Detect which cell encompasses the target text, then output its (X, Y) center coordinate. 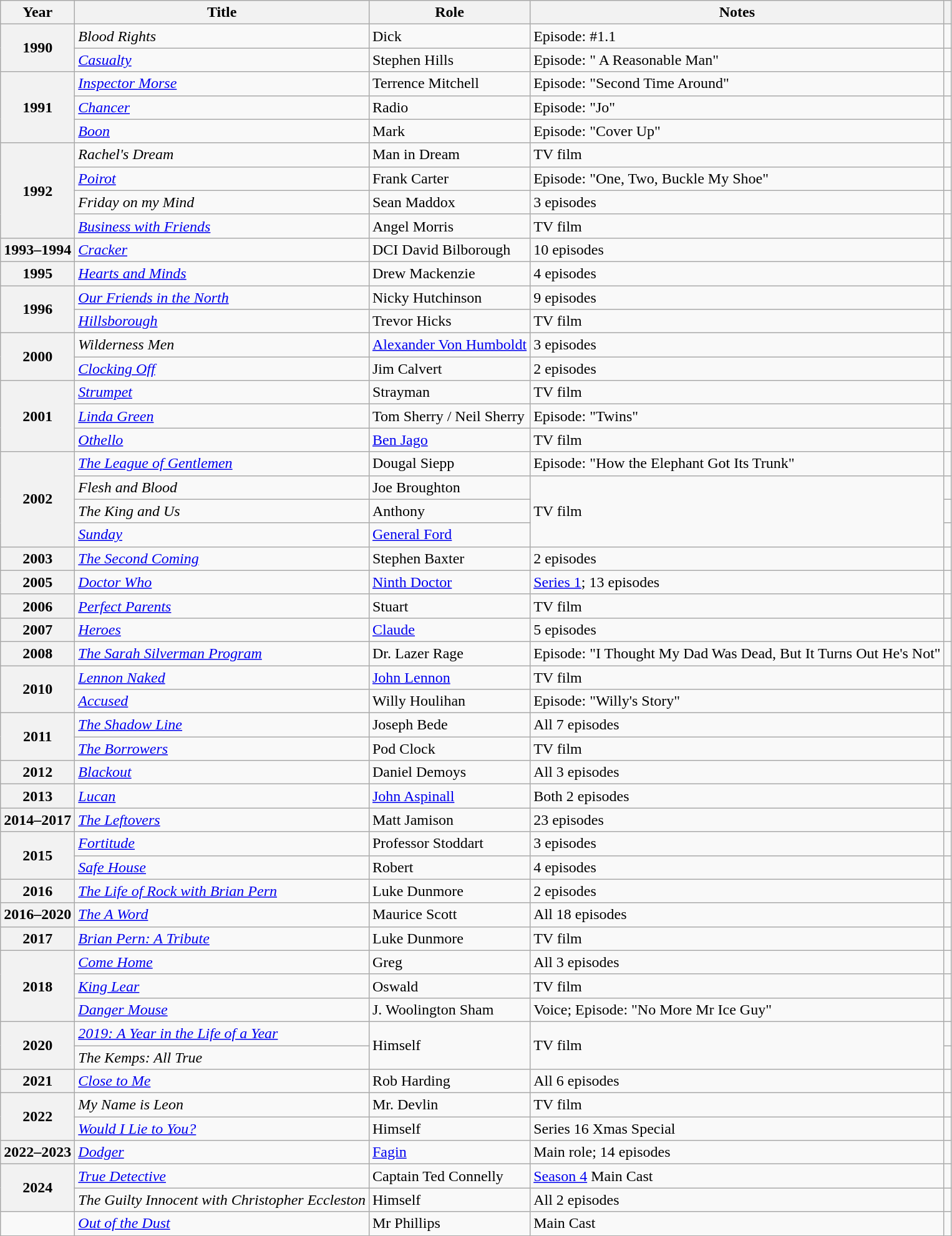
Both 2 episodes (737, 796)
John Aspinall (449, 796)
2013 (37, 796)
Main Cast (737, 1224)
2008 (37, 653)
Cracker (222, 250)
Come Home (222, 962)
Matt Jamison (449, 820)
Blood Rights (222, 36)
Pod Clock (449, 749)
Greg (449, 962)
Man in Dream (449, 155)
Season 4 Main Cast (737, 1176)
The Sarah Silverman Program (222, 653)
23 episodes (737, 820)
2000 (37, 357)
1990 (37, 48)
Flesh and Blood (222, 487)
2024 (37, 1188)
Daniel Demoys (449, 772)
Tom Sherry / Neil Sherry (449, 416)
My Name is Leon (222, 1105)
Drew Mackenzie (449, 273)
Frank Carter (449, 178)
Terrence Mitchell (449, 84)
Sunday (222, 535)
The Life of Rock with Brian Pern (222, 891)
Casualty (222, 60)
Joe Broughton (449, 487)
Radio (449, 107)
J. Woolington Sham (449, 1010)
1996 (37, 309)
Rob Harding (449, 1081)
Joseph Bede (449, 725)
Anthony (449, 511)
The Borrowers (222, 749)
2018 (37, 986)
Strumpet (222, 392)
Close to Me (222, 1081)
Clocking Off (222, 369)
Boon (222, 131)
DCI David Bilborough (449, 250)
2021 (37, 1081)
All 7 episodes (737, 725)
Role (449, 12)
Captain Ted Connelly (449, 1176)
Series 16 Xmas Special (737, 1129)
Maurice Scott (449, 915)
Episode: " A Reasonable Man" (737, 60)
2016 (37, 891)
All 6 episodes (737, 1081)
Year (37, 12)
1992 (37, 190)
2020 (37, 1045)
Poirot (222, 178)
Lennon Naked (222, 677)
Safe House (222, 867)
Business with Friends (222, 226)
Angel Morris (449, 226)
Linda Green (222, 416)
The King and Us (222, 511)
Episode: "How the Elephant Got Its Trunk" (737, 464)
Fortitude (222, 844)
Jim Calvert (449, 369)
Alexander Von Humboldt (449, 345)
5 episodes (737, 630)
True Detective (222, 1176)
Sean Maddox (449, 202)
Stephen Hills (449, 60)
Brian Pern: A Tribute (222, 938)
Danger Mouse (222, 1010)
Episode: #1.1 (737, 36)
2014–2017 (37, 820)
2012 (37, 772)
2019: A Year in the Life of a Year (222, 1033)
Othello (222, 440)
Fagin (449, 1152)
Episode: "Twins" (737, 416)
The Leftovers (222, 820)
Ninth Doctor (449, 582)
Inspector Morse (222, 84)
Doctor Who (222, 582)
Dodger (222, 1152)
Stephen Baxter (449, 558)
Hearts and Minds (222, 273)
2007 (37, 630)
Lucan (222, 796)
2003 (37, 558)
The League of Gentlemen (222, 464)
Mr. Devlin (449, 1105)
Episode: "I Thought My Dad Was Dead, But It Turns Out He's Not" (737, 653)
Voice; Episode: "No More Mr Ice Guy" (737, 1010)
2010 (37, 689)
Stuart (449, 606)
Main role; 14 episodes (737, 1152)
Dougal Siepp (449, 464)
Title (222, 12)
The Kemps: All True (222, 1058)
Professor Stoddart (449, 844)
2015 (37, 855)
Would I Lie to You? (222, 1129)
Blackout (222, 772)
Dr. Lazer Rage (449, 653)
All 18 episodes (737, 915)
2017 (37, 938)
All 2 episodes (737, 1200)
2005 (37, 582)
Episode: "Cover Up" (737, 131)
Notes (737, 12)
Accused (222, 701)
General Ford (449, 535)
Mr Phillips (449, 1224)
2011 (37, 737)
Perfect Parents (222, 606)
Dick (449, 36)
Ben Jago (449, 440)
Episode: "Second Time Around" (737, 84)
Oswald (449, 986)
2002 (37, 499)
Series 1; 13 episodes (737, 582)
Claude (449, 630)
Friday on my Mind (222, 202)
Wilderness Men (222, 345)
2001 (37, 416)
Our Friends in the North (222, 298)
The Second Coming (222, 558)
Heroes (222, 630)
Out of the Dust (222, 1224)
1993–1994 (37, 250)
Robert (449, 867)
Rachel's Dream (222, 155)
The A Word (222, 915)
Trevor Hicks (449, 321)
2022 (37, 1117)
Willy Houlihan (449, 701)
2006 (37, 606)
John Lennon (449, 677)
Strayman (449, 392)
2022–2023 (37, 1152)
1991 (37, 107)
Nicky Hutchinson (449, 298)
1995 (37, 273)
10 episodes (737, 250)
Hillsborough (222, 321)
Episode: "Willy's Story" (737, 701)
Episode: "One, Two, Buckle My Shoe" (737, 178)
The Shadow Line (222, 725)
Episode: "Jo" (737, 107)
Mark (449, 131)
9 episodes (737, 298)
The Guilty Innocent with Christopher Eccleston (222, 1200)
King Lear (222, 986)
2016–2020 (37, 915)
Chancer (222, 107)
